Return the (x, y) coordinate for the center point of the cell that contains the specified text.  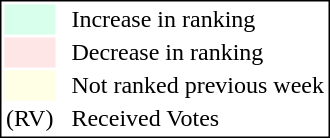
Not ranked previous week (198, 85)
Received Votes (198, 119)
Decrease in ranking (198, 53)
(RV) (29, 119)
Increase in ranking (198, 19)
